From the cell containing the given text, extract its center point as (x, y) coordinate. 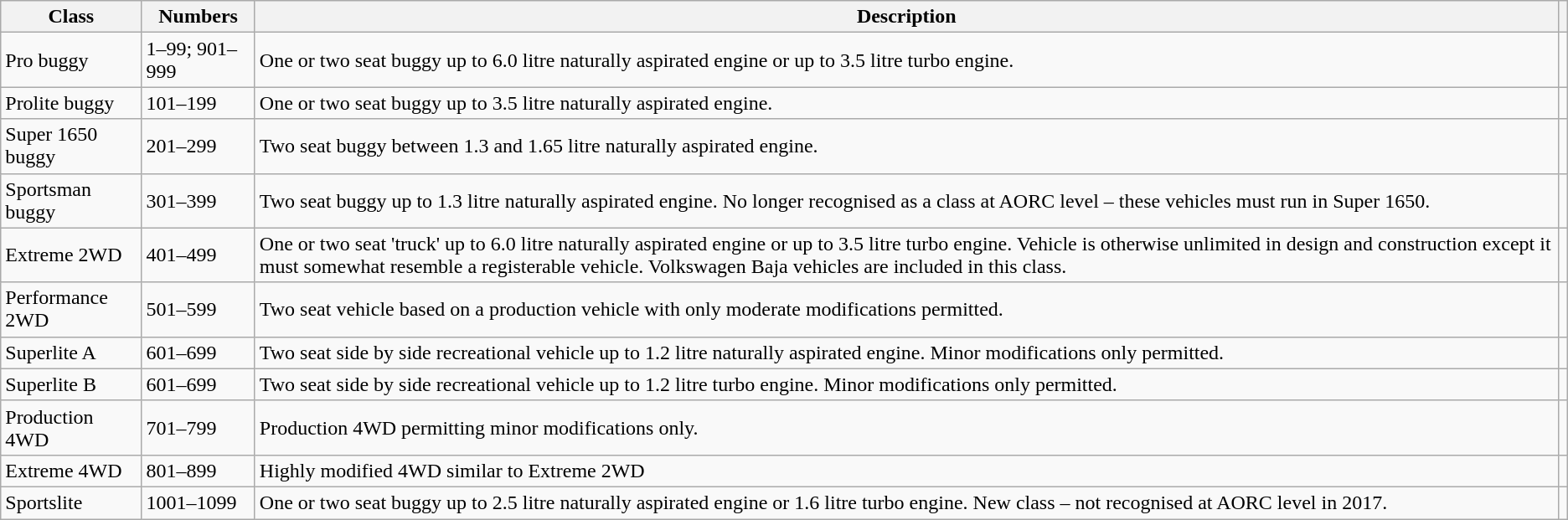
Description (906, 17)
Production 4WD permitting minor modifications only. (906, 427)
Highly modified 4WD similar to Extreme 2WD (906, 471)
Extreme 4WD (71, 471)
One or two seat buggy up to 2.5 litre naturally aspirated engine or 1.6 litre turbo engine. New class – not recognised at AORC level in 2017. (906, 502)
Class (71, 17)
Sportslite (71, 502)
Pro buggy (71, 60)
301–399 (198, 201)
Production 4WD (71, 427)
Two seat buggy up to 1.3 litre naturally aspirated engine. No longer recognised as a class at AORC level – these vehicles must run in Super 1650. (906, 201)
201–299 (198, 146)
101–199 (198, 103)
701–799 (198, 427)
Prolite buggy (71, 103)
401–499 (198, 255)
Extreme 2WD (71, 255)
Two seat side by side recreational vehicle up to 1.2 litre turbo engine. Minor modifications only permitted. (906, 384)
One or two seat buggy up to 6.0 litre naturally aspirated engine or up to 3.5 litre turbo engine. (906, 60)
Performance 2WD (71, 310)
Two seat vehicle based on a production vehicle with only moderate modifications permitted. (906, 310)
Superlite A (71, 353)
Two seat side by side recreational vehicle up to 1.2 litre naturally aspirated engine. Minor modifications only permitted. (906, 353)
One or two seat buggy up to 3.5 litre naturally aspirated engine. (906, 103)
Superlite B (71, 384)
801–899 (198, 471)
Numbers (198, 17)
501–599 (198, 310)
1001–1099 (198, 502)
Super 1650 buggy (71, 146)
1–99; 901–999 (198, 60)
Two seat buggy between 1.3 and 1.65 litre naturally aspirated engine. (906, 146)
Sportsman buggy (71, 201)
